Find where the given text appears and provide that cell's center as (x, y) coordinate. 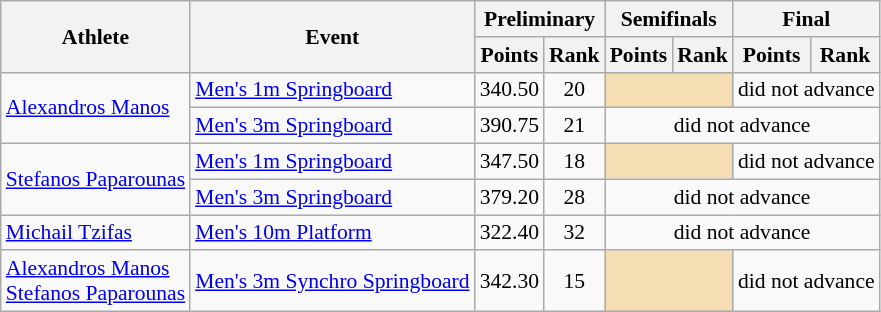
21 (574, 126)
Men's 10m Platform (332, 233)
15 (574, 282)
342.30 (510, 282)
322.40 (510, 233)
Preliminary (540, 19)
390.75 (510, 126)
28 (574, 197)
Michail Tzifas (96, 233)
18 (574, 162)
Semifinals (669, 19)
Alexandros Manos (96, 108)
Final (806, 19)
347.50 (510, 162)
379.20 (510, 197)
20 (574, 90)
Stefanos Paparounas (96, 180)
Event (332, 36)
Athlete (96, 36)
32 (574, 233)
Men's 3m Synchro Springboard (332, 282)
Alexandros ManosStefanos Paparounas (96, 282)
340.50 (510, 90)
